Scan for the cell matching the given text and deliver its (X, Y) coordinate at center. 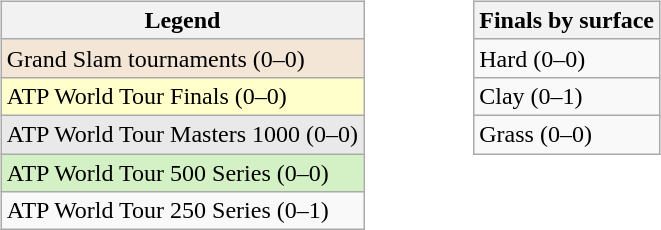
ATP World Tour 250 Series (0–1) (182, 211)
Hard (0–0) (567, 58)
Legend (182, 20)
ATP World Tour Finals (0–0) (182, 96)
Grass (0–0) (567, 134)
ATP World Tour Masters 1000 (0–0) (182, 134)
Finals by surface (567, 20)
Clay (0–1) (567, 96)
Grand Slam tournaments (0–0) (182, 58)
ATP World Tour 500 Series (0–0) (182, 173)
